From the cell containing the given text, extract its center point as (x, y) coordinate. 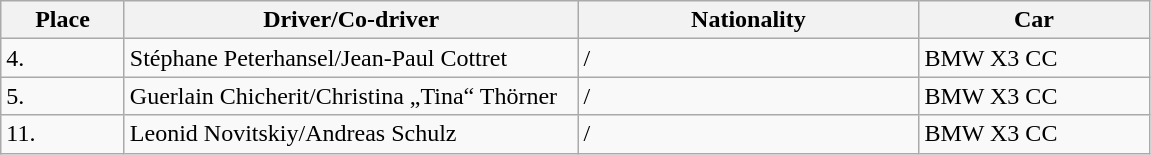
Guerlain Chicherit/Christina „Tina“ Thörner (351, 96)
11. (63, 134)
Stéphane Peterhansel/Jean-Paul Cottret (351, 58)
Leonid Novitskiy/Andreas Schulz (351, 134)
5. (63, 96)
Car (1034, 20)
Driver/Co-driver (351, 20)
4. (63, 58)
Nationality (748, 20)
Place (63, 20)
